Locate the cell with the specified text and output its (x, y) center coordinate. 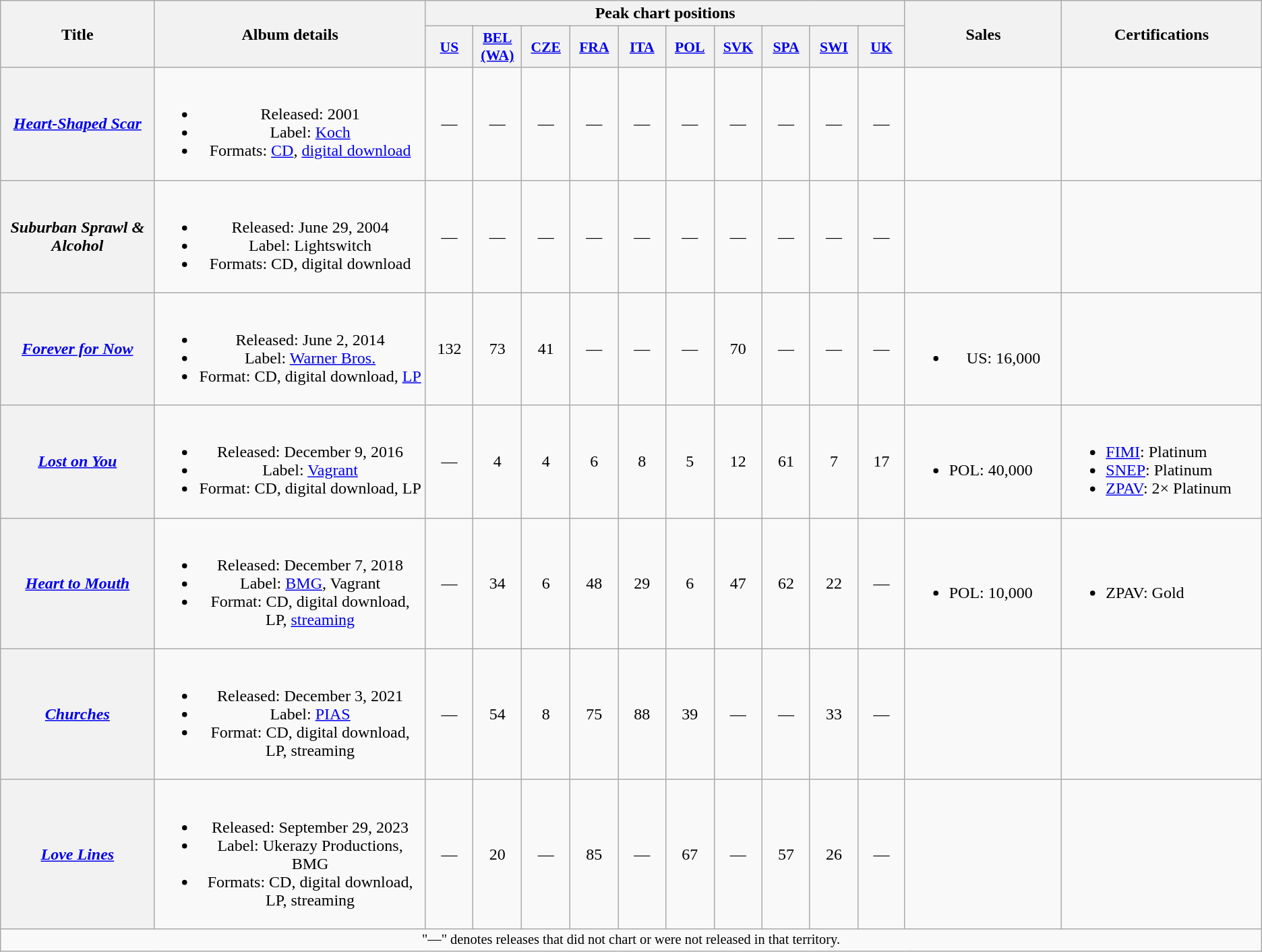
75 (595, 714)
Churches (78, 714)
BEL(WA) (498, 47)
US: 16,000 (983, 349)
54 (498, 714)
FIMI: PlatinumSNEP: PlatinumZPAV: 2× Platinum (1162, 461)
26 (833, 854)
17 (882, 461)
12 (738, 461)
73 (498, 349)
POL (690, 47)
SPA (786, 47)
20 (498, 854)
33 (833, 714)
ZPAV: Gold (1162, 583)
7 (833, 461)
Certifications (1162, 34)
Forever for Now (78, 349)
61 (786, 461)
Heart to Mouth (78, 583)
Album details (290, 34)
70 (738, 349)
62 (786, 583)
Released: 2001Label: KochFormats: CD, digital download (290, 124)
CZE (546, 47)
34 (498, 583)
Title (78, 34)
FRA (595, 47)
Suburban Sprawl & Alcohol (78, 236)
US (449, 47)
Released: June 29, 2004Label: LightswitchFormats: CD, digital download (290, 236)
UK (882, 47)
Released: December 7, 2018Label: BMG, VagrantFormat: CD, digital download, LP, streaming (290, 583)
Heart-Shaped Scar (78, 124)
Released: September 29, 2023Label: Ukerazy Productions, BMGFormats: CD, digital download, LP, streaming (290, 854)
Released: December 9, 2016Label: VagrantFormat: CD, digital download, LP (290, 461)
POL: 10,000 (983, 583)
Love Lines (78, 854)
Lost on You (78, 461)
SWI (833, 47)
5 (690, 461)
67 (690, 854)
57 (786, 854)
ITA (642, 47)
22 (833, 583)
47 (738, 583)
Released: December 3, 2021Label: PIASFormat: CD, digital download, LP, streaming (290, 714)
85 (595, 854)
39 (690, 714)
132 (449, 349)
Sales (983, 34)
"—" denotes releases that did not chart or were not released in that territory. (631, 940)
POL: 40,000 (983, 461)
Released: June 2, 2014Label: Warner Bros.Format: CD, digital download, LP (290, 349)
88 (642, 714)
48 (595, 583)
29 (642, 583)
Peak chart positions (665, 13)
SVK (738, 47)
41 (546, 349)
